Search for the cell housing the specified text and yield its [X, Y] center coordinate. 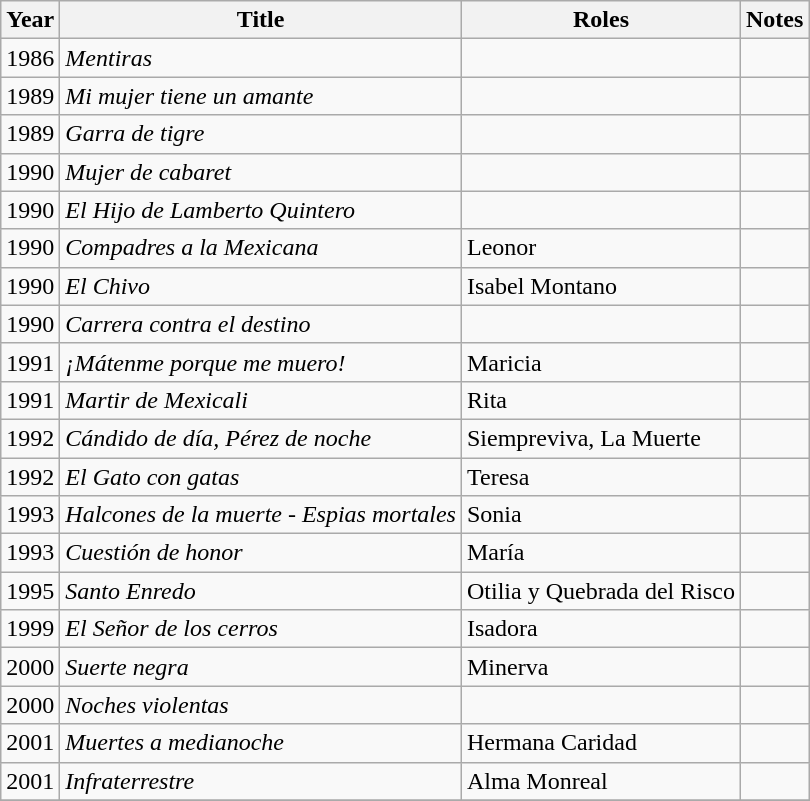
Suerte negra [261, 667]
Cándido de día, Pérez de noche [261, 438]
Isadora [600, 629]
Compadres a la Mexicana [261, 248]
Alma Monreal [600, 781]
Garra de tigre [261, 134]
Teresa [600, 477]
Isabel Montano [600, 286]
Halcones de la muerte - Espias mortales [261, 515]
Rita [600, 400]
Siempreviva, La Muerte [600, 438]
Leonor [600, 248]
Sonia [600, 515]
Notes [774, 20]
1999 [30, 629]
El Señor de los cerros [261, 629]
Mi mujer tiene un amante [261, 96]
Martir de Mexicali [261, 400]
Roles [600, 20]
El Hijo de Lamberto Quintero [261, 210]
Noches violentas [261, 705]
Muertes a medianoche [261, 743]
1986 [30, 58]
Mujer de cabaret [261, 172]
El Gato con gatas [261, 477]
Minerva [600, 667]
María [600, 553]
Otilia y Quebrada del Risco [600, 591]
Mentiras [261, 58]
Carrera contra el destino [261, 324]
Year [30, 20]
El Chivo [261, 286]
Santo Enredo [261, 591]
¡Mátenme porque me muero! [261, 362]
Cuestión de honor [261, 553]
Maricia [600, 362]
Title [261, 20]
1995 [30, 591]
Infraterrestre [261, 781]
Hermana Caridad [600, 743]
